Detect which cell encompasses the target text, then output its [X, Y] center coordinate. 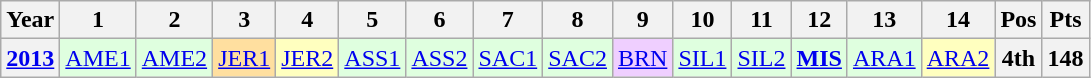
1 [98, 20]
ASS1 [372, 58]
ASS2 [440, 58]
4 [308, 20]
SIL2 [762, 58]
JER2 [308, 58]
MIS [819, 58]
12 [819, 20]
BRN [642, 58]
Pts [1066, 20]
3 [244, 20]
2 [174, 20]
AME2 [174, 58]
5 [372, 20]
SAC1 [508, 58]
148 [1066, 58]
Pos [1018, 20]
11 [762, 20]
AME1 [98, 58]
Year [30, 20]
13 [884, 20]
ARA2 [958, 58]
ARA1 [884, 58]
10 [702, 20]
9 [642, 20]
SAC2 [578, 58]
7 [508, 20]
8 [578, 20]
2013 [30, 58]
4th [1018, 58]
JER1 [244, 58]
6 [440, 20]
14 [958, 20]
SIL1 [702, 58]
